Capture the cell that displays the provided text and extract its [X, Y] central coordinate. 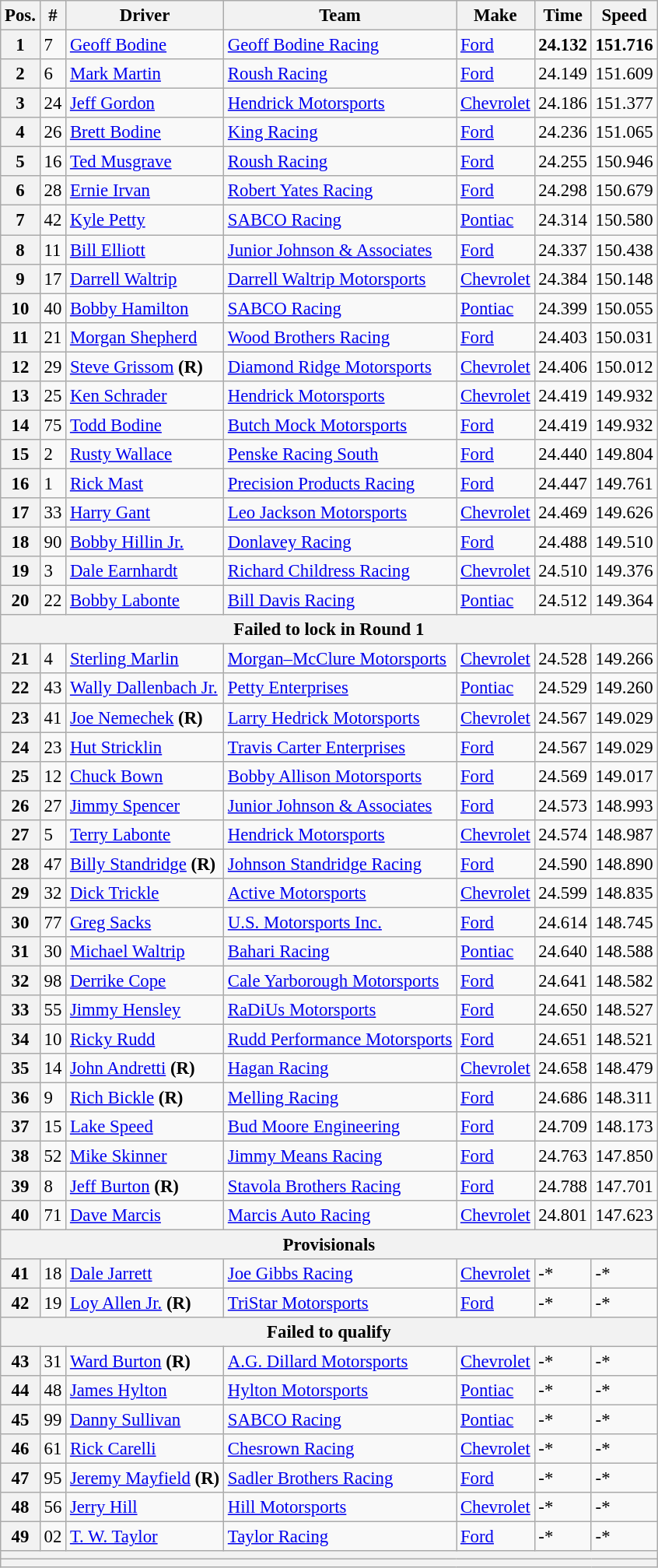
37 [20, 1128]
Danny Sullivan [145, 1419]
147.623 [624, 1215]
Bill Elliott [145, 250]
Michael Waltrip [145, 952]
Darrell Waltrip Motorsports [341, 279]
45 [20, 1419]
24.384 [563, 279]
24.640 [563, 952]
Rudd Performance Motorsports [341, 1040]
Wally Dallenbach Jr. [145, 689]
24.510 [563, 571]
150.438 [624, 250]
24.337 [563, 250]
U.S. Motorsports Inc. [341, 922]
Billy Standridge (R) [145, 864]
24.512 [563, 601]
Harry Gant [145, 513]
Failed to qualify [329, 1332]
Morgan Shepherd [145, 337]
24.763 [563, 1156]
Richard Childress Racing [341, 571]
149.626 [624, 513]
24.469 [563, 513]
Jimmy Means Racing [341, 1156]
150.580 [624, 220]
150.055 [624, 308]
Marcis Auto Racing [341, 1215]
Bill Davis Racing [341, 601]
150.946 [624, 162]
Darrell Waltrip [145, 279]
150.679 [624, 191]
46 [20, 1449]
39 [20, 1186]
149.364 [624, 601]
148.311 [624, 1098]
Chesrown Racing [341, 1449]
Jeff Burton (R) [145, 1186]
Failed to lock in Round 1 [329, 630]
44 [20, 1391]
Joe Gibbs Racing [341, 1273]
Active Motorsports [341, 893]
36 [20, 1098]
151.716 [624, 45]
Jeremy Mayfield (R) [145, 1479]
Lake Speed [145, 1128]
Jimmy Hensley [145, 1010]
150.148 [624, 279]
Dale Jarrett [145, 1273]
Speed [624, 16]
Dick Trickle [145, 893]
A.G. Dillard Motorsports [341, 1361]
T. W. Taylor [145, 1537]
Johnson Standridge Racing [341, 864]
TriStar Motorsports [341, 1303]
Sadler Brothers Racing [341, 1479]
Kyle Petty [145, 220]
Jimmy Spencer [145, 805]
38 [20, 1156]
RaDiUs Motorsports [341, 1010]
148.527 [624, 1010]
24.447 [563, 483]
24.801 [563, 1215]
149.804 [624, 454]
Bud Moore Engineering [341, 1128]
24.574 [563, 835]
151.609 [624, 74]
Ken Schrader [145, 396]
Bobby Hamilton [145, 308]
24.399 [563, 308]
24.686 [563, 1098]
Wood Brothers Racing [341, 337]
24.403 [563, 337]
24.658 [563, 1068]
24.569 [563, 776]
Hylton Motorsports [341, 1391]
90 [53, 542]
Provisionals [329, 1244]
148.582 [624, 981]
Diamond Ridge Motorsports [341, 367]
13 [20, 396]
Hut Stricklin [145, 747]
Bobby Allison Motorsports [341, 776]
Ward Burton (R) [145, 1361]
34 [20, 1040]
148.745 [624, 922]
Driver [145, 16]
55 [53, 1010]
Butch Mock Motorsports [341, 425]
149.266 [624, 659]
Pos. [20, 16]
Bobby Hillin Jr. [145, 542]
Stavola Brothers Racing [341, 1186]
Ernie Irvan [145, 191]
Steve Grissom (R) [145, 367]
Joe Nemechek (R) [145, 717]
24.488 [563, 542]
24.132 [563, 45]
148.890 [624, 864]
24.650 [563, 1010]
24.599 [563, 893]
Derrike Cope [145, 981]
Team [341, 16]
Cale Yarborough Motorsports [341, 981]
24.298 [563, 191]
King Racing [341, 132]
149.260 [624, 689]
20 [20, 601]
Loy Allen Jr. (R) [145, 1303]
Jerry Hill [145, 1507]
149.017 [624, 776]
Leo Jackson Motorsports [341, 513]
24.641 [563, 981]
77 [53, 922]
99 [53, 1419]
24.440 [563, 454]
Geoff Bodine [145, 45]
24.590 [563, 864]
Rick Carelli [145, 1449]
Bobby Labonte [145, 601]
35 [20, 1068]
Morgan–McClure Motorsports [341, 659]
Sterling Marlin [145, 659]
Mike Skinner [145, 1156]
Greg Sacks [145, 922]
Taylor Racing [341, 1537]
24.651 [563, 1040]
148.173 [624, 1128]
Petty Enterprises [341, 689]
Ricky Rudd [145, 1040]
52 [53, 1156]
Larry Hedrick Motorsports [341, 717]
Rusty Wallace [145, 454]
49 [20, 1537]
James Hylton [145, 1391]
Chuck Bown [145, 776]
02 [53, 1537]
148.588 [624, 952]
149.510 [624, 542]
24.255 [563, 162]
Dave Marcis [145, 1215]
24.186 [563, 103]
Make [495, 16]
Mark Martin [145, 74]
Todd Bodine [145, 425]
24.406 [563, 367]
Dale Earnhardt [145, 571]
John Andretti (R) [145, 1068]
Hill Motorsports [341, 1507]
75 [53, 425]
56 [53, 1507]
150.031 [624, 337]
24.788 [563, 1186]
24.614 [563, 922]
148.993 [624, 805]
24.236 [563, 132]
24.573 [563, 805]
Brett Bodine [145, 132]
148.521 [624, 1040]
Precision Products Racing [341, 483]
Robert Yates Racing [341, 191]
150.012 [624, 367]
24.528 [563, 659]
148.987 [624, 835]
148.479 [624, 1068]
151.065 [624, 132]
Melling Racing [341, 1098]
Hagan Racing [341, 1068]
Donlavey Racing [341, 542]
24.709 [563, 1128]
147.850 [624, 1156]
61 [53, 1449]
Rich Bickle (R) [145, 1098]
151.377 [624, 103]
95 [53, 1479]
149.761 [624, 483]
Bahari Racing [341, 952]
147.701 [624, 1186]
149.376 [624, 571]
Rick Mast [145, 483]
98 [53, 981]
Travis Carter Enterprises [341, 747]
Terry Labonte [145, 835]
24.529 [563, 689]
Penske Racing South [341, 454]
Ted Musgrave [145, 162]
# [53, 16]
Time [563, 16]
71 [53, 1215]
148.835 [624, 893]
24.149 [563, 74]
Jeff Gordon [145, 103]
24.314 [563, 220]
Geoff Bodine Racing [341, 45]
